Determine the [X, Y] coordinate at the center of the cell enclosing the given text.  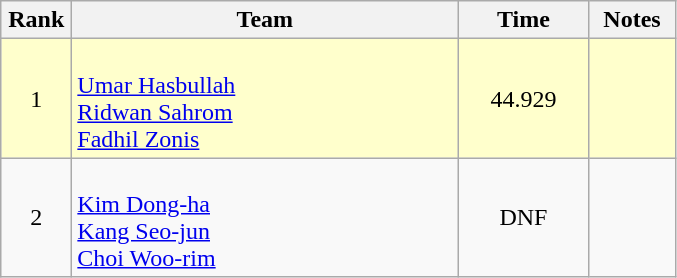
DNF [524, 218]
Kim Dong-haKang Seo-junChoi Woo-rim [265, 218]
Umar HasbullahRidwan SahromFadhil Zonis [265, 98]
2 [36, 218]
Notes [632, 20]
Rank [36, 20]
44.929 [524, 98]
Team [265, 20]
Time [524, 20]
1 [36, 98]
